Find where the given text appears and provide that cell's center as [x, y] coordinate. 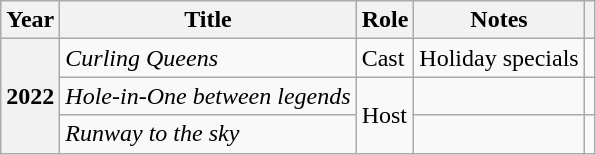
Year [30, 20]
Notes [499, 20]
Curling Queens [208, 58]
Host [385, 115]
Holiday specials [499, 58]
Hole-in-One between legends [208, 96]
2022 [30, 96]
Role [385, 20]
Title [208, 20]
Cast [385, 58]
Runway to the sky [208, 134]
